Return the [X, Y] coordinate for the center point of the cell that contains the specified text.  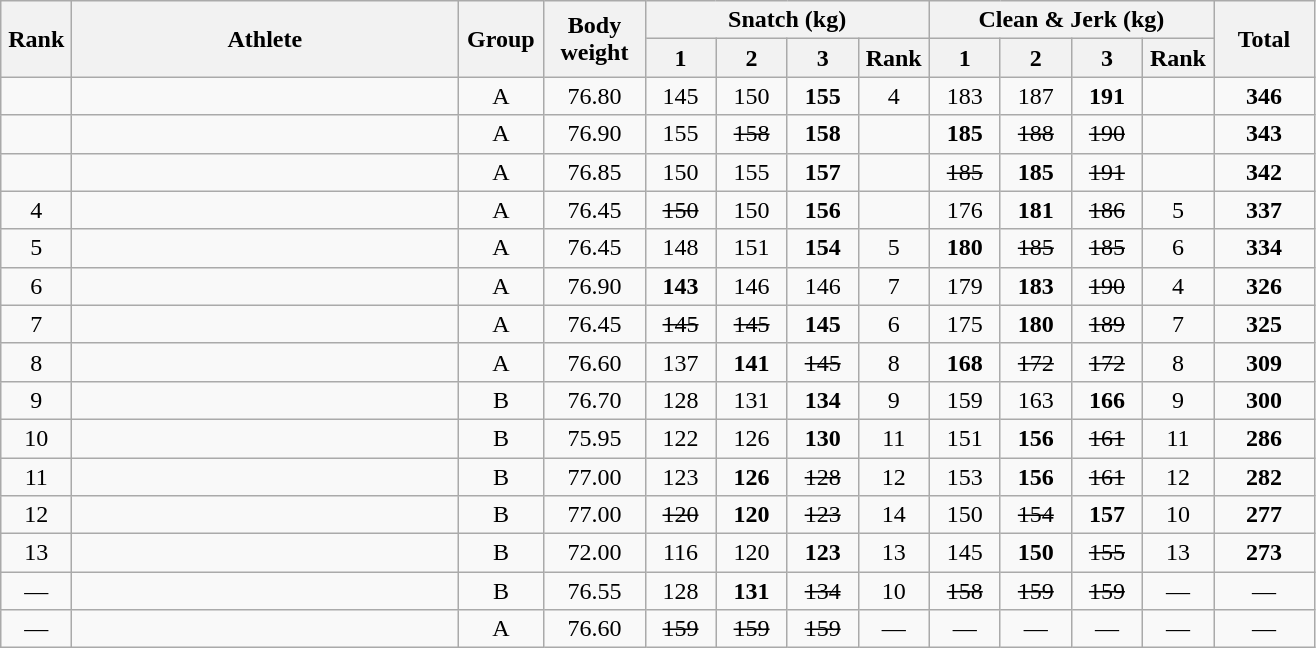
175 [964, 324]
334 [1264, 248]
130 [822, 438]
166 [1106, 400]
116 [680, 553]
282 [1264, 477]
326 [1264, 286]
143 [680, 286]
325 [1264, 324]
148 [680, 248]
76.80 [594, 96]
72.00 [594, 553]
153 [964, 477]
286 [1264, 438]
Athlete [265, 39]
122 [680, 438]
342 [1264, 172]
273 [1264, 553]
300 [1264, 400]
Snatch (kg) [787, 20]
186 [1106, 210]
181 [1036, 210]
141 [752, 362]
188 [1036, 134]
346 [1264, 96]
337 [1264, 210]
187 [1036, 96]
75.95 [594, 438]
176 [964, 210]
163 [1036, 400]
Group [501, 39]
277 [1264, 515]
14 [894, 515]
189 [1106, 324]
309 [1264, 362]
76.55 [594, 591]
137 [680, 362]
343 [1264, 134]
Total [1264, 39]
76.85 [594, 172]
Body weight [594, 39]
179 [964, 286]
Clean & Jerk (kg) [1071, 20]
168 [964, 362]
76.70 [594, 400]
